Return [x, y] of the center of cell containing provided text 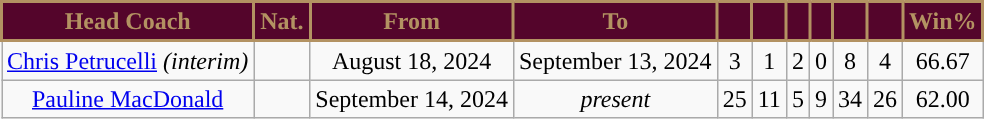
Pauline MacDonald [128, 99]
62.00 [943, 99]
8 [850, 60]
August 18, 2024 [412, 60]
2 [798, 60]
66.67 [943, 60]
4 [886, 60]
1 [769, 60]
From [412, 22]
25 [734, 99]
0 [820, 60]
present [615, 99]
To [615, 22]
Nat. [282, 22]
11 [769, 99]
9 [820, 99]
September 14, 2024 [412, 99]
Win% [943, 22]
34 [850, 99]
3 [734, 60]
Head Coach [128, 22]
September 13, 2024 [615, 60]
26 [886, 99]
Chris Petrucelli (interim) [128, 60]
5 [798, 99]
